Detect which cell encompasses the target text, then output its [X, Y] center coordinate. 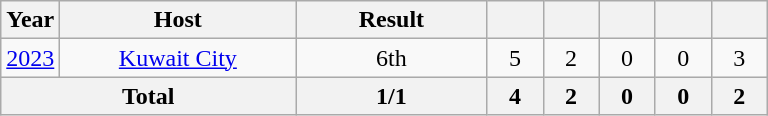
3 [739, 58]
2023 [30, 58]
Year [30, 20]
1/1 [392, 96]
6th [392, 58]
Host [178, 20]
4 [515, 96]
Result [392, 20]
Kuwait City [178, 58]
Total [148, 96]
5 [515, 58]
